Pinpoint the cell where the given text exists, returning its (X, Y) midpoint coordinate. 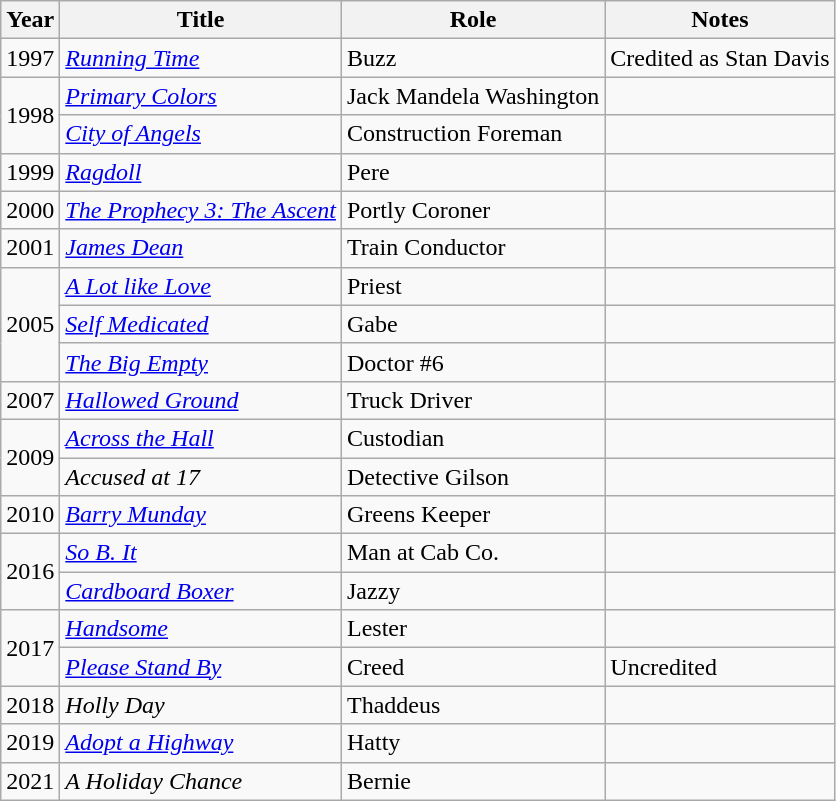
2000 (30, 210)
Train Conductor (472, 248)
2018 (30, 705)
Man at Cab Co. (472, 553)
2019 (30, 743)
Across the Hall (201, 438)
Hallowed Ground (201, 400)
The Prophecy 3: The Ascent (201, 210)
Credited as Stan Davis (720, 58)
Truck Driver (472, 400)
Accused at 17 (201, 477)
Hatty (472, 743)
Uncredited (720, 667)
Ragdoll (201, 172)
Handsome (201, 629)
2001 (30, 248)
Notes (720, 20)
Role (472, 20)
2021 (30, 781)
Doctor #6 (472, 362)
Lester (472, 629)
Creed (472, 667)
Gabe (472, 324)
1998 (30, 115)
Primary Colors (201, 96)
2010 (30, 515)
Greens Keeper (472, 515)
A Lot like Love (201, 286)
Custodian (472, 438)
Cardboard Boxer (201, 591)
2017 (30, 648)
2009 (30, 457)
Year (30, 20)
Detective Gilson (472, 477)
The Big Empty (201, 362)
Thaddeus (472, 705)
Pere (472, 172)
2007 (30, 400)
Jazzy (472, 591)
So B. It (201, 553)
Please Stand By (201, 667)
1999 (30, 172)
Construction Foreman (472, 134)
Portly Coroner (472, 210)
City of Angels (201, 134)
Holly Day (201, 705)
James Dean (201, 248)
1997 (30, 58)
Bernie (472, 781)
A Holiday Chance (201, 781)
Adopt a Highway (201, 743)
2005 (30, 324)
Running Time (201, 58)
Priest (472, 286)
Buzz (472, 58)
Self Medicated (201, 324)
2016 (30, 572)
Jack Mandela Washington (472, 96)
Barry Munday (201, 515)
Title (201, 20)
